Extract the (X, Y) coordinate from the center of the cell holding the provided text.  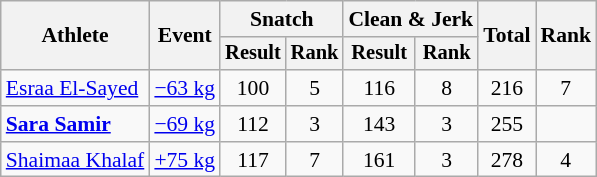
Snatch (282, 19)
Sara Samir (76, 124)
116 (379, 88)
−69 kg (184, 124)
Athlete (76, 36)
7 (566, 88)
216 (506, 88)
8 (446, 88)
143 (379, 124)
112 (253, 124)
−63 kg (184, 88)
Clean & Jerk (410, 19)
5 (315, 88)
255 (506, 124)
Event (184, 36)
Total (506, 36)
Esraa El-Sayed (76, 88)
100 (253, 88)
